Return the [X, Y] coordinate for the center point of the cell that contains the specified text.  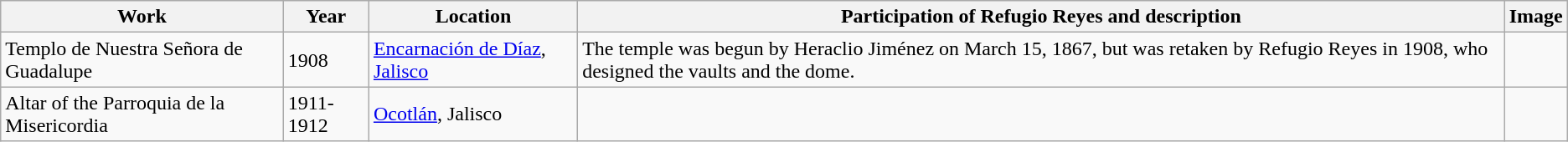
Templo de Nuestra Señora de Guadalupe [142, 60]
Work [142, 17]
Encarnación de Díaz, Jalisco [472, 60]
1911-1912 [326, 114]
The temple was begun by Heraclio Jiménez on March 15, 1867, but was retaken by Refugio Reyes in 1908, who designed the vaults and the dome. [1042, 60]
Participation of Refugio Reyes and description [1042, 17]
Ocotlán, Jalisco [472, 114]
Location [472, 17]
1908 [326, 60]
Image [1536, 17]
Altar of the Parroquia de la Misericordia [142, 114]
Year [326, 17]
